Detect which cell encompasses the target text, then output its (x, y) center coordinate. 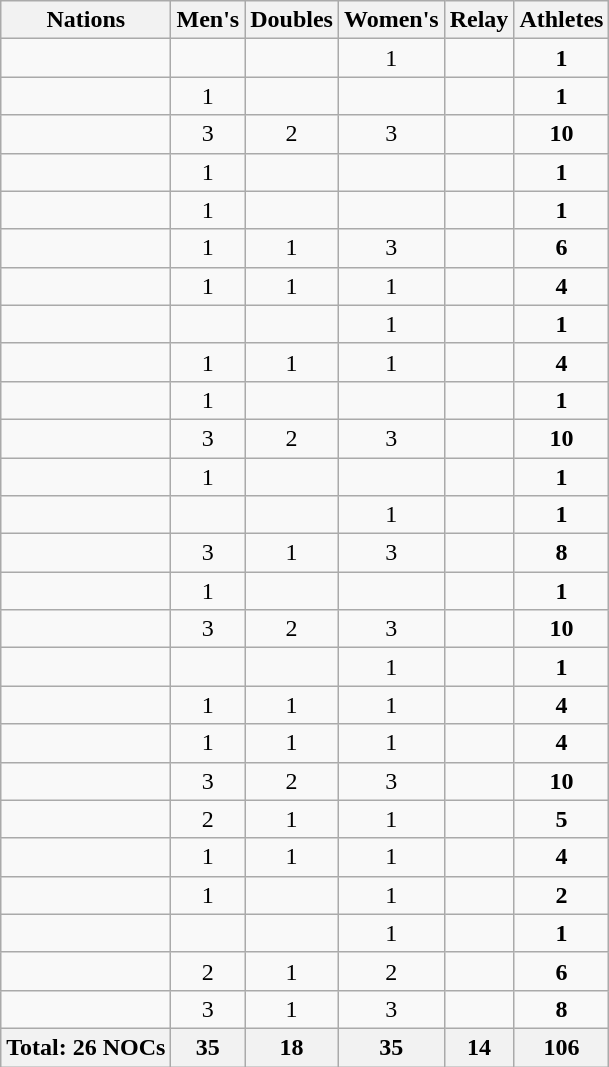
14 (479, 1047)
Nations (86, 20)
Women's (391, 20)
Relay (479, 20)
106 (562, 1047)
18 (292, 1047)
Athletes (562, 20)
Total: 26 NOCs (86, 1047)
Men's (208, 20)
5 (562, 819)
Doubles (292, 20)
